Identify which cell holds the provided text, then report its (X, Y) central coordinate. 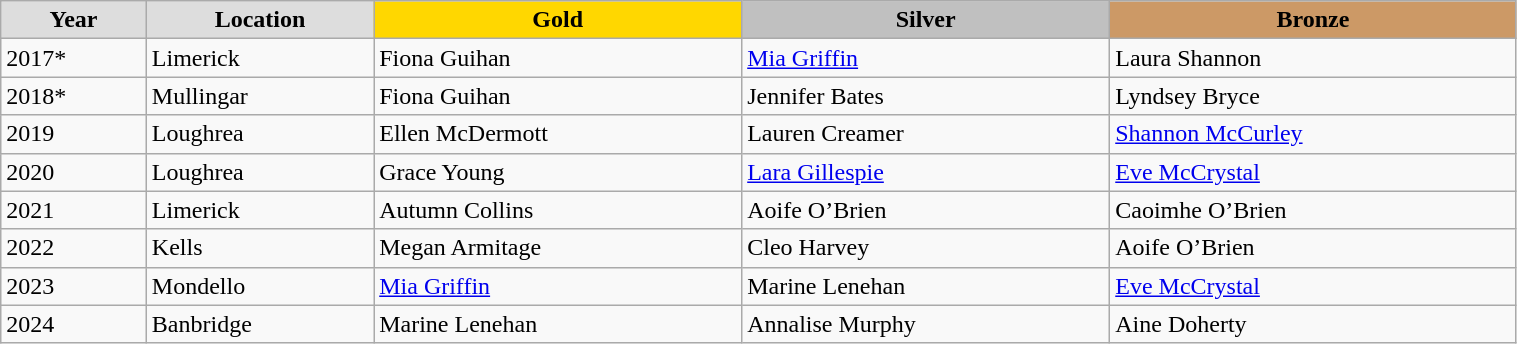
Megan Armitage (558, 248)
2019 (74, 134)
Kells (260, 248)
2021 (74, 210)
Mondello (260, 286)
Year (74, 20)
2023 (74, 286)
Lara Gillespie (926, 172)
Mullingar (260, 96)
2022 (74, 248)
2024 (74, 324)
2017* (74, 58)
Autumn Collins (558, 210)
Lauren Creamer (926, 134)
Shannon McCurley (1313, 134)
Banbridge (260, 324)
Grace Young (558, 172)
Laura Shannon (1313, 58)
Caoimhe O’Brien (1313, 210)
Cleo Harvey (926, 248)
Location (260, 20)
Aine Doherty (1313, 324)
Annalise Murphy (926, 324)
Silver (926, 20)
2018* (74, 96)
Ellen McDermott (558, 134)
Jennifer Bates (926, 96)
2020 (74, 172)
Lyndsey Bryce (1313, 96)
Bronze (1313, 20)
Gold (558, 20)
